Capture the cell that displays the provided text and extract its [x, y] central coordinate. 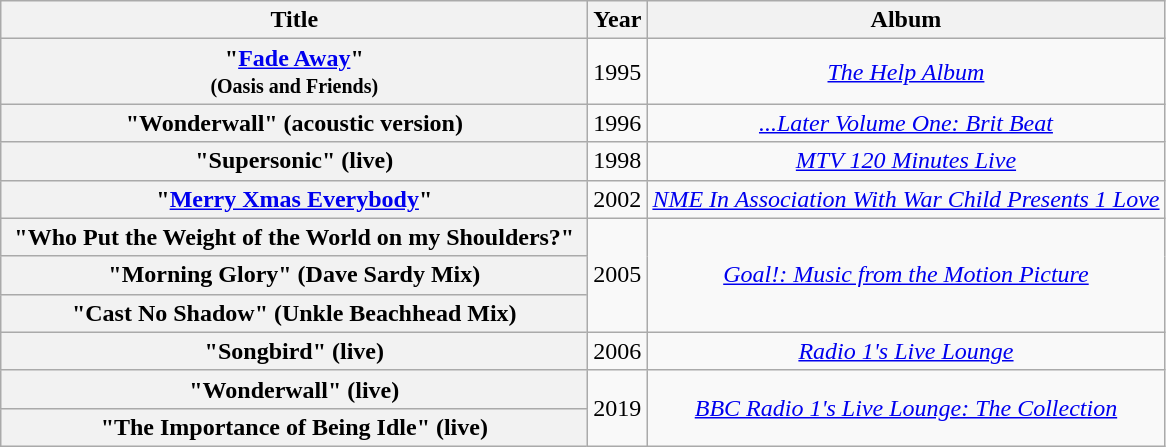
"Morning Glory" (Dave Sardy Mix) [294, 275]
"Supersonic" (live) [294, 161]
1996 [618, 123]
2005 [618, 275]
"Fade Away" (Oasis and Friends) [294, 72]
Year [618, 20]
"Wonderwall" (live) [294, 389]
...Later Volume One: Brit Beat [906, 123]
"Who Put the Weight of the World on my Shoulders?" [294, 237]
2006 [618, 351]
Radio 1's Live Lounge [906, 351]
Goal!: Music from the Motion Picture [906, 275]
2002 [618, 199]
Album [906, 20]
"Songbird" (live) [294, 351]
BBC Radio 1's Live Lounge: The Collection [906, 408]
"Wonderwall" (acoustic version) [294, 123]
"The Importance of Being Idle" (live) [294, 427]
1995 [618, 72]
NME In Association With War Child Presents 1 Love [906, 199]
2019 [618, 408]
Title [294, 20]
The Help Album [906, 72]
1998 [618, 161]
"Merry Xmas Everybody" [294, 199]
"Cast No Shadow" (Unkle Beachhead Mix) [294, 313]
MTV 120 Minutes Live [906, 161]
